For the text-containing cell, return its midpoint in (x, y) coordinate format. 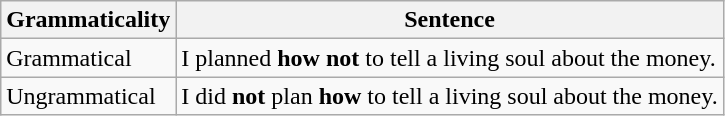
Sentence (450, 20)
I planned how not to tell a living soul about the money. (450, 58)
Grammatical (88, 58)
Ungrammatical (88, 96)
Grammaticality (88, 20)
I did not plan how to tell a living soul about the money. (450, 96)
